Extract the (x, y) coordinate from the center of the cell holding the provided text.  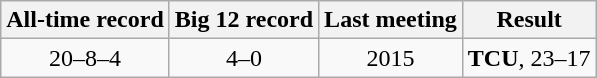
2015 (391, 58)
Last meeting (391, 20)
20–8–4 (86, 58)
All-time record (86, 20)
Result (529, 20)
4–0 (244, 58)
Big 12 record (244, 20)
TCU, 23–17 (529, 58)
